Return (x, y) of the center of cell containing provided text 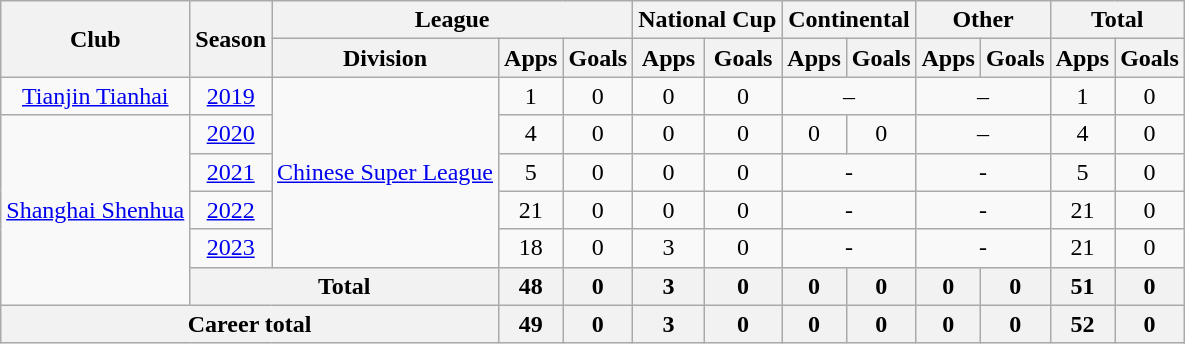
2021 (231, 172)
2020 (231, 134)
2022 (231, 210)
18 (531, 248)
2019 (231, 96)
51 (1082, 286)
Season (231, 39)
Tianjin Tianhai (96, 96)
National Cup (708, 20)
52 (1082, 324)
Continental (849, 20)
2023 (231, 248)
Chinese Super League (386, 172)
Division (386, 58)
Shanghai Shenhua (96, 210)
Club (96, 39)
Other (983, 20)
49 (531, 324)
League (452, 20)
Career total (250, 324)
48 (531, 286)
